Determine the [x, y] coordinate at the center of the cell enclosing the given text.  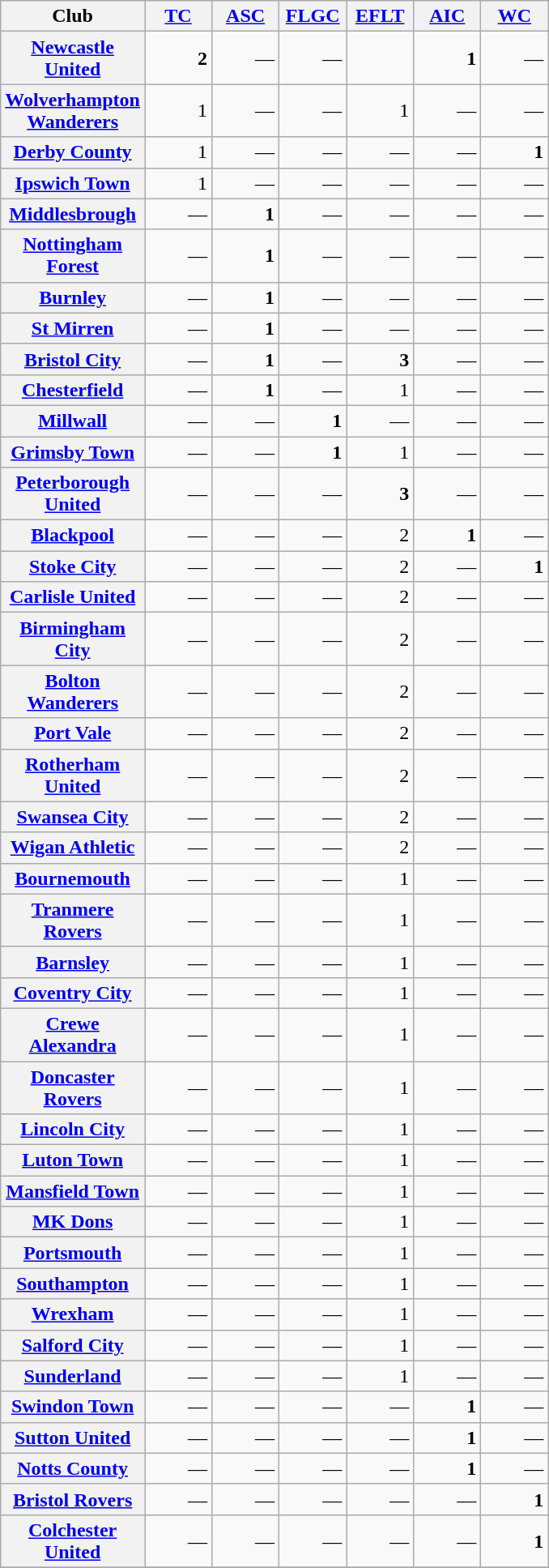
Wrexham [73, 1314]
TC [178, 16]
Wolverhampton Wanderers [73, 110]
Bolton Wanderers [73, 692]
Southampton [73, 1284]
Lincoln City [73, 1130]
WC [515, 16]
Coventry City [73, 993]
Birmingham City [73, 639]
Notts County [73, 1468]
Chesterfield [73, 390]
ASC [246, 16]
Middlesbrough [73, 214]
Bournemouth [73, 878]
Swindon Town [73, 1407]
AIC [447, 16]
Port Vale [73, 733]
Club [73, 16]
Grimsby Town [73, 451]
Luton Town [73, 1160]
Bristol City [73, 359]
Wigan Athletic [73, 848]
Derby County [73, 152]
Bristol Rovers [73, 1499]
Doncaster Rovers [73, 1087]
Burnley [73, 297]
FLGC [313, 16]
Swansea City [73, 817]
Crewe Alexandra [73, 1034]
MK Dons [73, 1222]
Peterborough United [73, 494]
Mansfield Town [73, 1191]
St Mirren [73, 328]
Stoke City [73, 566]
Portsmouth [73, 1253]
EFLT [381, 16]
Tranmere Rovers [73, 921]
Newcastle United [73, 58]
Barnsley [73, 962]
Salford City [73, 1345]
Nottingham Forest [73, 256]
Carlisle United [73, 597]
Colchester United [73, 1541]
Rotherham United [73, 775]
Sutton United [73, 1438]
Ipswich Town [73, 183]
Blackpool [73, 536]
Millwall [73, 421]
Sunderland [73, 1376]
